Detect which cell encompasses the target text, then output its (x, y) center coordinate. 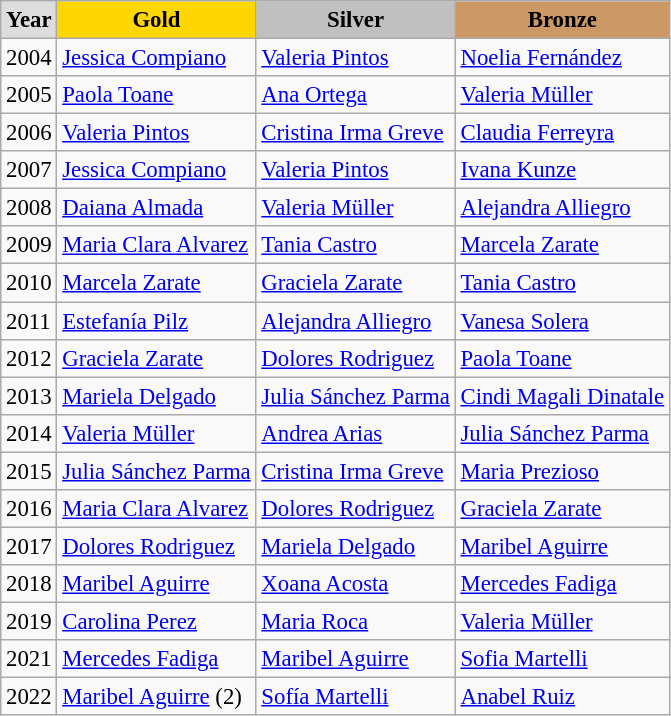
2006 (29, 133)
Andrea Arias (356, 433)
Daiana Almada (156, 208)
Anabel Ruiz (562, 697)
Cindi Magali Dinatale (562, 396)
Maribel Aguirre (2) (156, 697)
2021 (29, 659)
2005 (29, 95)
Noelia Fernández (562, 58)
2018 (29, 584)
2007 (29, 170)
Claudia Ferreyra (562, 133)
2015 (29, 471)
2011 (29, 321)
2022 (29, 697)
Vanesa Solera (562, 321)
Sofía Martelli (356, 697)
Maria Prezioso (562, 471)
2010 (29, 283)
Bronze (562, 20)
2008 (29, 208)
2013 (29, 396)
Estefanía Pilz (156, 321)
2016 (29, 509)
2019 (29, 621)
Sofia Martelli (562, 659)
Silver (356, 20)
Carolina Perez (156, 621)
Year (29, 20)
2009 (29, 245)
Gold (156, 20)
Ana Ortega (356, 95)
2014 (29, 433)
Xoana Acosta (356, 584)
Ivana Kunze (562, 170)
2004 (29, 58)
Maria Roca (356, 621)
2012 (29, 358)
2017 (29, 546)
